Extract the [x, y] coordinate from the center of the cell holding the provided text.  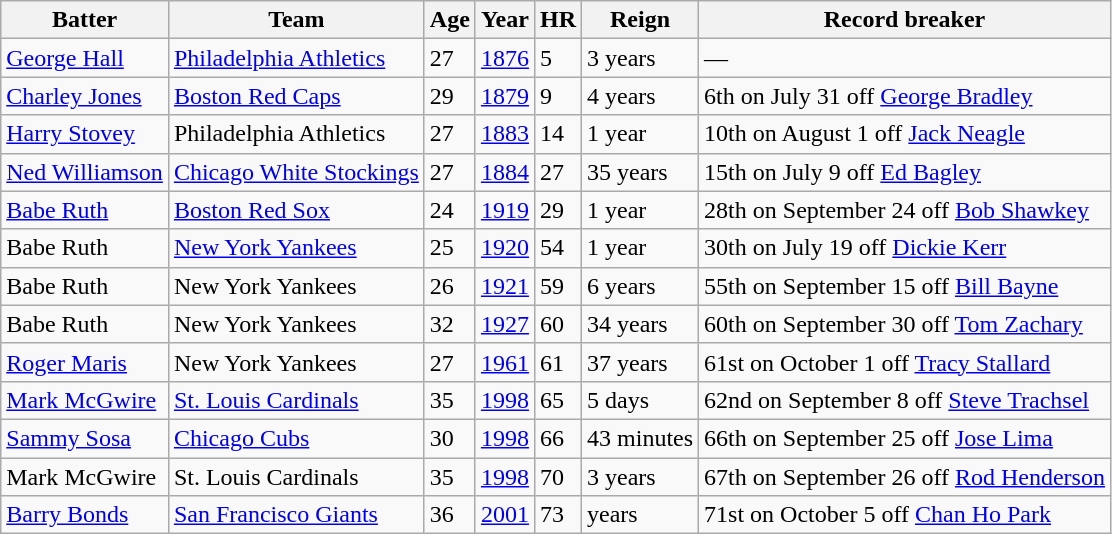
Harry Stovey [85, 134]
1876 [504, 58]
Batter [85, 20]
San Francisco Giants [296, 515]
30 [450, 438]
65 [558, 400]
Barry Bonds [85, 515]
Record breaker [905, 20]
Charley Jones [85, 96]
Age [450, 20]
66th on September 25 off Jose Lima [905, 438]
6th on July 31 off George Bradley [905, 96]
67th on September 26 off Rod Henderson [905, 477]
9 [558, 96]
73 [558, 515]
Boston Red Sox [296, 210]
15th on July 9 off Ed Bagley [905, 172]
60 [558, 324]
Roger Maris [85, 362]
37 years [640, 362]
70 [558, 477]
24 [450, 210]
59 [558, 286]
71st on October 5 off Chan Ho Park [905, 515]
28th on September 24 off Bob Shawkey [905, 210]
1879 [504, 96]
George Hall [85, 58]
34 years [640, 324]
1961 [504, 362]
Chicago Cubs [296, 438]
5 [558, 58]
1921 [504, 286]
Year [504, 20]
66 [558, 438]
32 [450, 324]
61 [558, 362]
1883 [504, 134]
5 days [640, 400]
54 [558, 248]
35 years [640, 172]
61st on October 1 off Tracy Stallard [905, 362]
years [640, 515]
Boston Red Caps [296, 96]
36 [450, 515]
2001 [504, 515]
26 [450, 286]
10th on August 1 off Jack Neagle [905, 134]
1884 [504, 172]
Ned Williamson [85, 172]
1920 [504, 248]
60th on September 30 off Tom Zachary [905, 324]
Sammy Sosa [85, 438]
Chicago White Stockings [296, 172]
1927 [504, 324]
55th on September 15 off Bill Bayne [905, 286]
Reign [640, 20]
HR [558, 20]
62nd on September 8 off Steve Trachsel [905, 400]
4 years [640, 96]
14 [558, 134]
Team [296, 20]
43 minutes [640, 438]
1919 [504, 210]
25 [450, 248]
— [905, 58]
30th on July 19 off Dickie Kerr [905, 248]
6 years [640, 286]
